Determine the (x, y) coordinate at the center of the cell enclosing the given text.  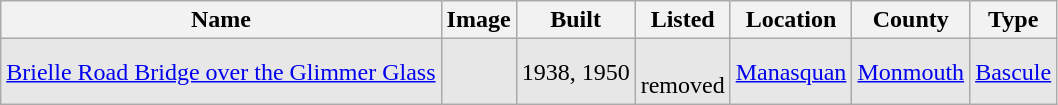
Image (478, 20)
Monmouth (911, 72)
Listed (682, 20)
Manasquan (791, 72)
County (911, 20)
Bascule (1014, 72)
Type (1014, 20)
Name (221, 20)
1938, 1950 (576, 72)
removed (682, 72)
Built (576, 20)
Location (791, 20)
Brielle Road Bridge over the Glimmer Glass (221, 72)
